For the text-containing cell, return its midpoint in (x, y) coordinate format. 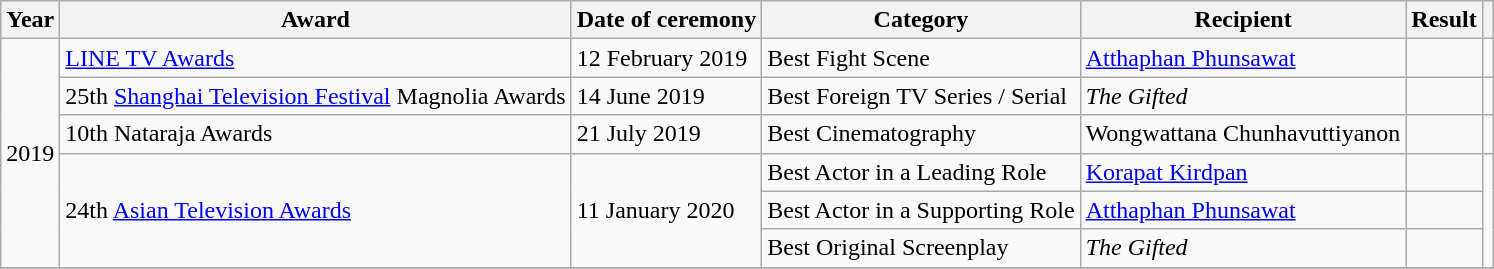
24th Asian Television Awards (316, 210)
21 July 2019 (666, 134)
25th Shanghai Television Festival Magnolia Awards (316, 96)
Year (30, 20)
Best Foreign TV Series / Serial (921, 96)
Wongwattana Chunhavuttiyanon (1243, 134)
Award (316, 20)
Best Actor in a Supporting Role (921, 210)
LINE TV Awards (316, 58)
Best Cinematography (921, 134)
Best Original Screenplay (921, 248)
12 February 2019 (666, 58)
11 January 2020 (666, 210)
14 June 2019 (666, 96)
Result (1444, 20)
Korapat Kirdpan (1243, 172)
Best Actor in a Leading Role (921, 172)
2019 (30, 153)
Date of ceremony (666, 20)
Category (921, 20)
Recipient (1243, 20)
Best Fight Scene (921, 58)
10th Nataraja Awards (316, 134)
